Extract the (X, Y) coordinate from the center of the cell holding the provided text.  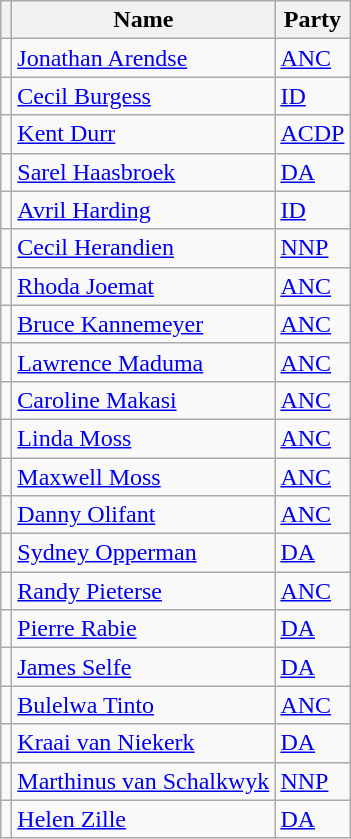
Kent Durr (144, 134)
Sarel Haasbroek (144, 172)
Rhoda Joemat (144, 286)
Bulelwa Tinto (144, 705)
Marthinus van Schalkwyk (144, 781)
James Selfe (144, 667)
Helen Zille (144, 819)
Avril Harding (144, 210)
Lawrence Maduma (144, 362)
Danny Olifant (144, 515)
Linda Moss (144, 438)
Randy Pieterse (144, 591)
ACDP (312, 134)
Caroline Makasi (144, 400)
Kraai van Niekerk (144, 743)
Jonathan Arendse (144, 58)
Name (144, 20)
Cecil Herandien (144, 248)
Pierre Rabie (144, 629)
Party (312, 20)
Maxwell Moss (144, 477)
Bruce Kannemeyer (144, 324)
Cecil Burgess (144, 96)
Sydney Opperman (144, 553)
